For the text-containing cell, return its midpoint in (x, y) coordinate format. 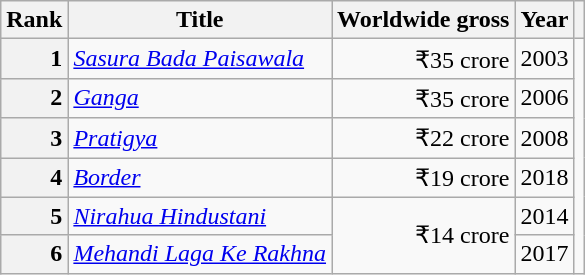
2003 (544, 59)
6 (34, 254)
3 (34, 138)
4 (34, 178)
Ganga (200, 98)
Worldwide gross (424, 20)
2014 (544, 216)
Pratigya (200, 138)
₹14 crore (424, 235)
Title (200, 20)
₹19 crore (424, 178)
2008 (544, 138)
Rank (34, 20)
2 (34, 98)
Year (544, 20)
Sasura Bada Paisawala (200, 59)
2018 (544, 178)
₹22 crore (424, 138)
Border (200, 178)
Nirahua Hindustani (200, 216)
5 (34, 216)
2006 (544, 98)
1 (34, 59)
Mehandi Laga Ke Rakhna (200, 254)
2017 (544, 254)
